Return the [x, y] coordinate for the center point of the cell that contains the specified text.  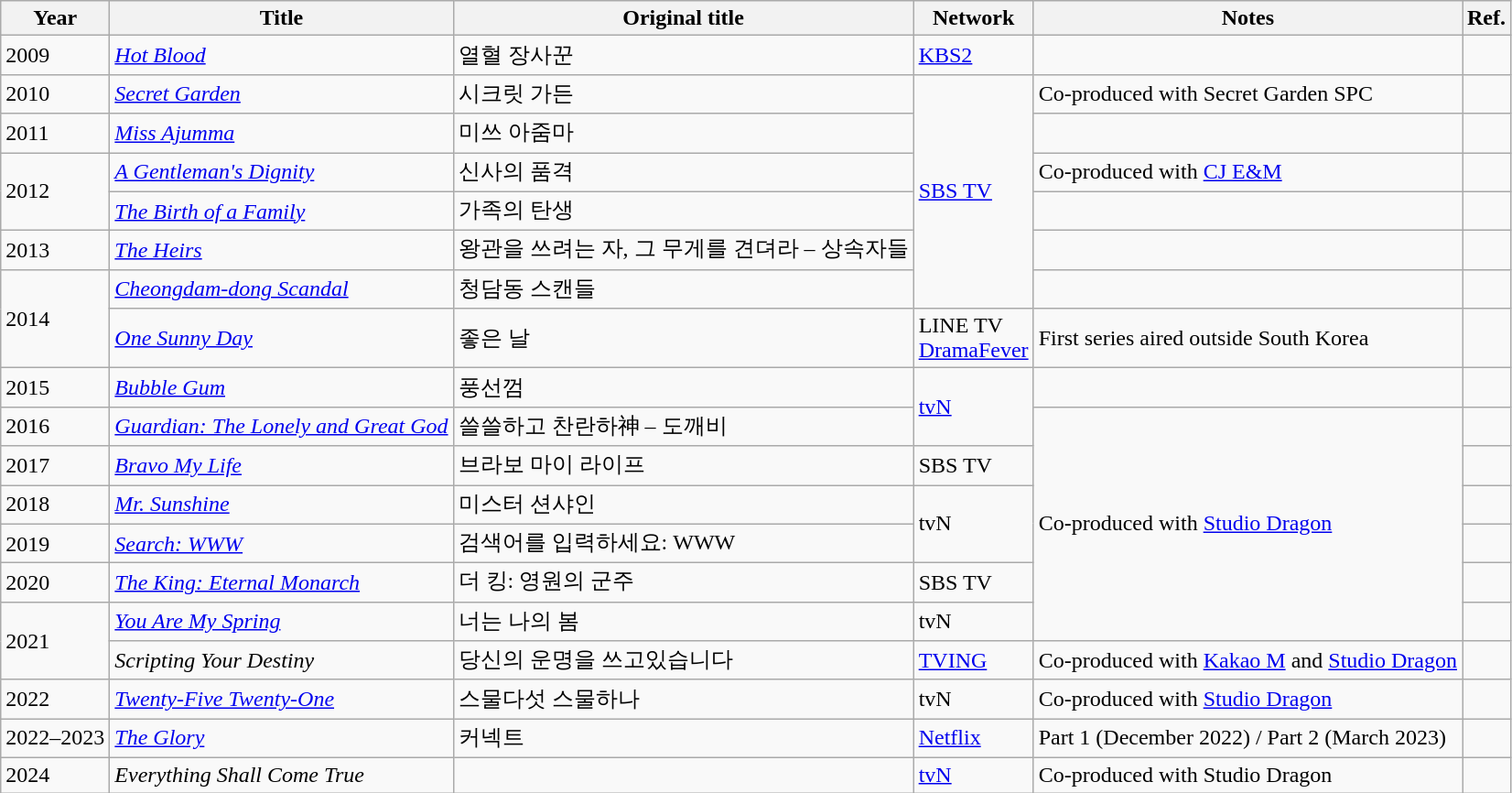
Mr. Sunshine [282, 505]
The King: Eternal Monarch [282, 582]
브라보 마이 라이프 [683, 465]
Co-produced with Kakao M and Studio Dragon [1247, 661]
너는 나의 봄 [683, 621]
LINE TVDramaFever [974, 339]
청담동 스캔들 [683, 289]
미스터 션샤인 [683, 505]
Guardian: The Lonely and Great God [282, 427]
2010 [55, 93]
2022 [55, 700]
2014 [55, 319]
당신의 운명을 쓰고있습니다 [683, 661]
2011 [55, 134]
Title [282, 18]
2013 [55, 251]
2012 [55, 190]
2017 [55, 465]
가족의 탄생 [683, 211]
좋은 날 [683, 339]
Bravo My Life [282, 465]
Cheongdam-dong Scandal [282, 289]
풍선껌 [683, 388]
The Heirs [282, 251]
The Birth of a Family [282, 211]
2022–2023 [55, 738]
A Gentleman's Dignity [282, 172]
2016 [55, 427]
시크릿 가든 [683, 93]
Secret Garden [282, 93]
One Sunny Day [282, 339]
Bubble Gum [282, 388]
미쓰 아줌마 [683, 134]
2019 [55, 544]
2018 [55, 505]
TVING [974, 661]
왕관을 쓰려는 자, 그 무게를 견뎌라 – 상속자들 [683, 251]
쓸쓸하고 찬란하神 – 도깨비 [683, 427]
Hot Blood [282, 55]
Twenty-Five Twenty-One [282, 700]
검색어를 입력하세요: WWW [683, 544]
신사의 품격 [683, 172]
Miss Ajumma [282, 134]
2015 [55, 388]
Everything Shall Come True [282, 775]
Notes [1247, 18]
2009 [55, 55]
Year [55, 18]
더 킹: 영원의 군주 [683, 582]
Co-produced with CJ E&M [1247, 172]
Network [974, 18]
커넥트 [683, 738]
Part 1 (December 2022) / Part 2 (March 2023) [1247, 738]
열혈 장사꾼 [683, 55]
2024 [55, 775]
2020 [55, 582]
First series aired outside South Korea [1247, 339]
Search: WWW [282, 544]
You Are My Spring [282, 621]
KBS2 [974, 55]
The Glory [282, 738]
Scripting Your Destiny [282, 661]
Original title [683, 18]
Co-produced with Secret Garden SPC [1247, 93]
Ref. [1486, 18]
Netflix [974, 738]
2021 [55, 641]
스물다섯 스물하나 [683, 700]
